Scan for the cell matching the given text and deliver its [x, y] coordinate at center. 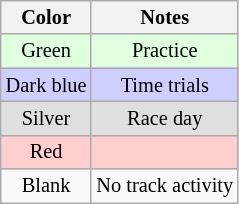
Notes [164, 17]
Race day [164, 118]
Color [46, 17]
Green [46, 51]
Practice [164, 51]
No track activity [164, 186]
Time trials [164, 85]
Blank [46, 186]
Red [46, 152]
Silver [46, 118]
Dark blue [46, 85]
